Extract the (x, y) coordinate from the center of the cell holding the provided text.  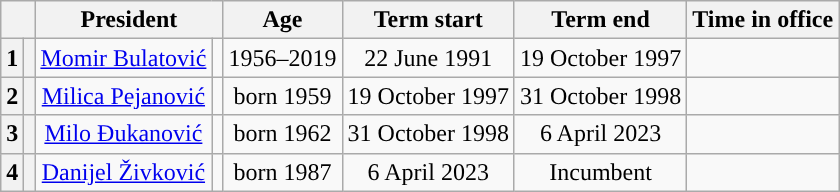
Momir Bulatović (124, 58)
1956–2019 (282, 58)
born 1962 (282, 134)
Age (282, 20)
2 (12, 96)
Milica Pejanović (124, 96)
Time in office (763, 20)
4 (12, 172)
3 (12, 134)
Milo Đukanović (124, 134)
Term start (428, 20)
1 (12, 58)
Danijel Živković (124, 172)
born 1987 (282, 172)
Incumbent (600, 172)
Term end (600, 20)
22 June 1991 (428, 58)
born 1959 (282, 96)
President (129, 20)
